Output the (X, Y) coordinate of the center of the cell containing the given text.  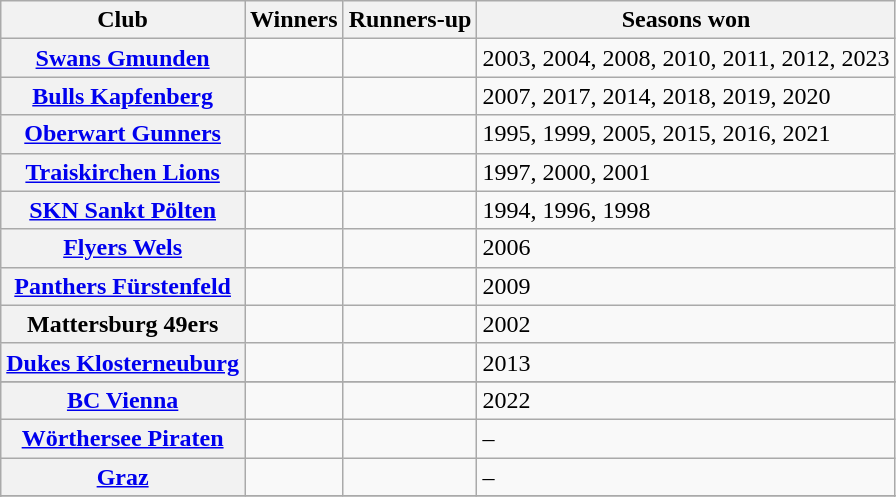
Oberwart Gunners (123, 134)
Panthers Fürstenfeld (123, 286)
1994, 1996, 1998 (686, 210)
2013 (686, 362)
BC Vienna (123, 400)
SKN Sankt Pölten (123, 210)
Swans Gmunden (123, 58)
Club (123, 20)
Winners (294, 20)
Wörthersee Piraten (123, 438)
Traiskirchen Lions (123, 172)
2007, 2017, 2014, 2018, 2019, 2020 (686, 96)
Dukes Klosterneuburg (123, 362)
2009 (686, 286)
Graz (123, 477)
Runners-up (410, 20)
2003, 2004, 2008, 2010, 2011, 2012, 2023 (686, 58)
Flyers Wels (123, 248)
Mattersburg 49ers (123, 324)
1995, 1999, 2005, 2015, 2016, 2021 (686, 134)
2006 (686, 248)
Bulls Kapfenberg (123, 96)
2002 (686, 324)
Seasons won (686, 20)
2022 (686, 400)
1997, 2000, 2001 (686, 172)
